From the cell containing the given text, extract its center point as [x, y] coordinate. 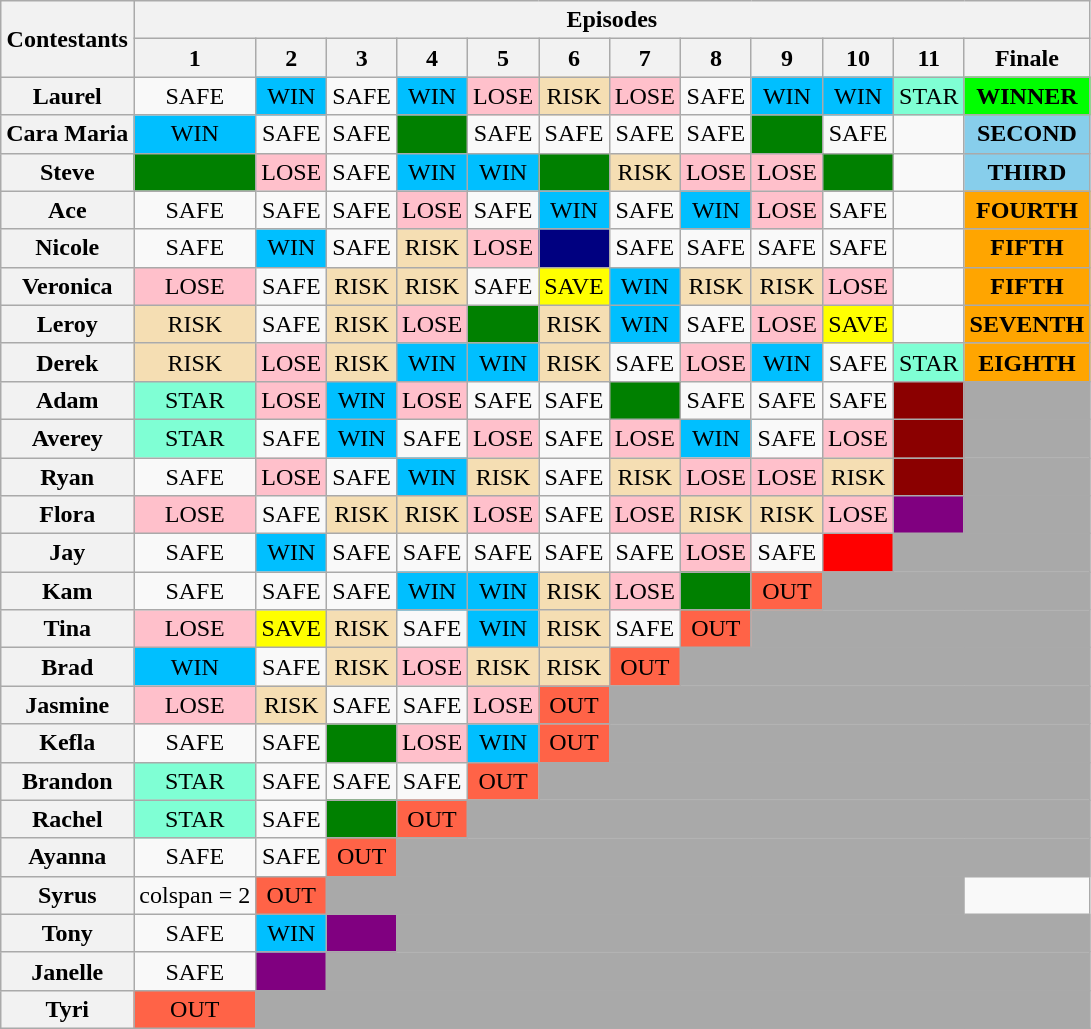
SEVENTH [1027, 324]
Cara Maria [68, 134]
colspan = 2 [195, 895]
Steve [68, 172]
Tyri [68, 1009]
Ace [68, 210]
4 [432, 58]
Veronica [68, 286]
1 [195, 58]
Episodes [612, 20]
Averey [68, 438]
THIRD [1027, 172]
Adam [68, 400]
Leroy [68, 324]
3 [362, 58]
Jasmine [68, 705]
6 [574, 58]
WINNER [1027, 96]
Rachel [68, 819]
5 [504, 58]
Laurel [68, 96]
Flora [68, 515]
Syrus [68, 895]
Contestants [68, 39]
Tony [68, 933]
Brandon [68, 781]
Tina [68, 629]
Derek [68, 362]
Janelle [68, 971]
8 [716, 58]
Finale [1027, 58]
FOURTH [1027, 210]
Ayanna [68, 857]
SECOND [1027, 134]
11 [929, 58]
Nicole [68, 248]
10 [858, 58]
Kam [68, 591]
EIGHTH [1027, 362]
2 [292, 58]
Kefla [68, 743]
Jay [68, 553]
Brad [68, 667]
9 [786, 58]
Ryan [68, 477]
7 [644, 58]
